Return the (X, Y) coordinate for the center point of the cell that contains the specified text.  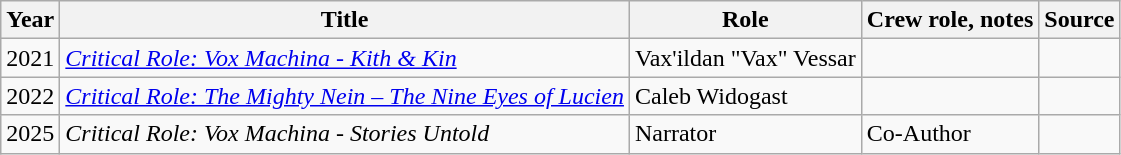
Title (345, 20)
2021 (30, 58)
Critical Role: Vox Machina - Stories Untold (345, 134)
Co-Author (950, 134)
Caleb Widogast (745, 96)
Critical Role: The Mighty Nein – The Nine Eyes of Lucien (345, 96)
Role (745, 20)
2025 (30, 134)
Critical Role: Vox Machina - Kith & Kin (345, 58)
Vax'ildan "Vax" Vessar (745, 58)
Year (30, 20)
2022 (30, 96)
Crew role, notes (950, 20)
Source (1080, 20)
Narrator (745, 134)
